From the cell containing the given text, extract its center point as (X, Y) coordinate. 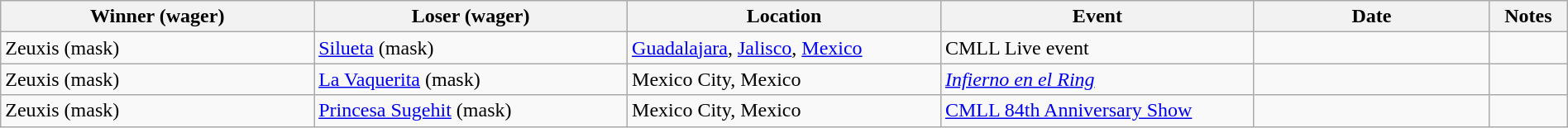
CMLL Live event (1097, 48)
Princesa Sugehit (mask) (471, 111)
Location (784, 17)
Silueta (mask) (471, 48)
Event (1097, 17)
Guadalajara, Jalisco, Mexico (784, 48)
Date (1371, 17)
Infierno en el Ring (1097, 79)
Winner (wager) (157, 17)
CMLL 84th Anniversary Show (1097, 111)
Loser (wager) (471, 17)
Notes (1528, 17)
La Vaquerita (mask) (471, 79)
